Capture the cell that displays the provided text and extract its (x, y) central coordinate. 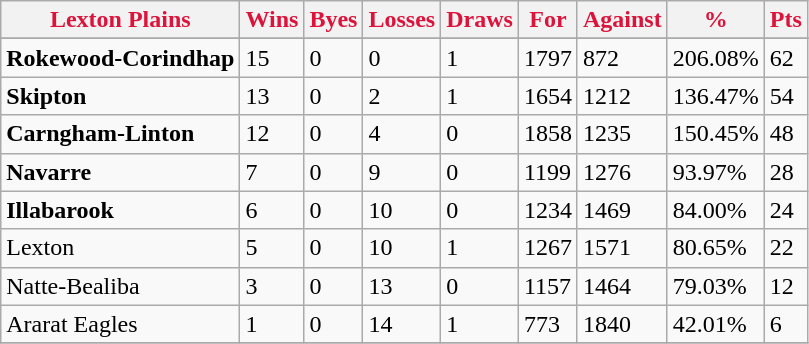
3 (272, 286)
54 (786, 96)
Byes (334, 20)
773 (548, 324)
42.01% (716, 324)
206.08% (716, 58)
Carngham-Linton (120, 134)
Natte-Bealiba (120, 286)
% (716, 20)
93.97% (716, 172)
Ararat Eagles (120, 324)
Draws (480, 20)
7 (272, 172)
1267 (548, 248)
48 (786, 134)
22 (786, 248)
Pts (786, 20)
28 (786, 172)
1571 (622, 248)
62 (786, 58)
872 (622, 58)
Rokewood-Corindhap (120, 58)
1469 (622, 210)
Illabarook (120, 210)
Wins (272, 20)
9 (402, 172)
1654 (548, 96)
15 (272, 58)
1199 (548, 172)
1840 (622, 324)
1276 (622, 172)
Lexton (120, 248)
150.45% (716, 134)
Navarre (120, 172)
14 (402, 324)
2 (402, 96)
5 (272, 248)
1464 (622, 286)
1212 (622, 96)
4 (402, 134)
1234 (548, 210)
79.03% (716, 286)
80.65% (716, 248)
For (548, 20)
1235 (622, 134)
Lexton Plains (120, 20)
Losses (402, 20)
Against (622, 20)
84.00% (716, 210)
136.47% (716, 96)
1157 (548, 286)
1858 (548, 134)
24 (786, 210)
1797 (548, 58)
Skipton (120, 96)
